Provide the [x, y] coordinate of the cell's center where the given text is located.  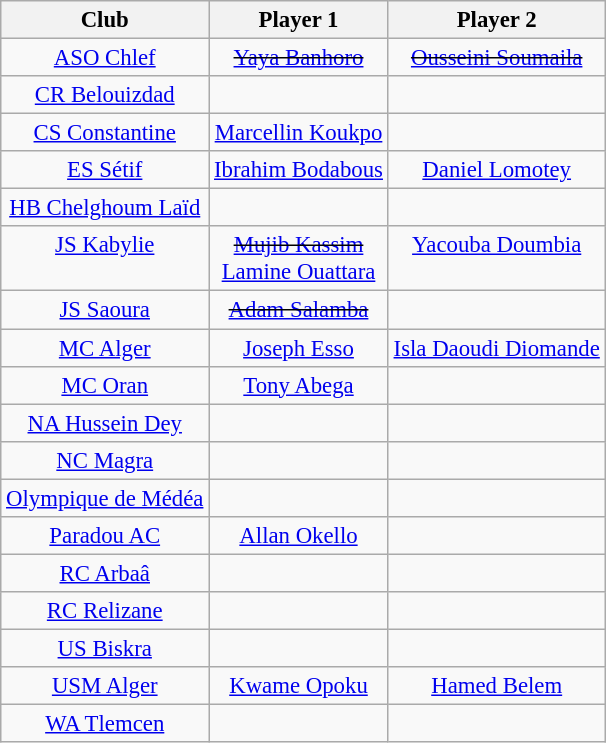
Olympique de Médéa [105, 498]
US Biskra [105, 648]
Player 2 [496, 20]
JS Kabylie [105, 258]
CR Belouizdad [105, 95]
Tony Abega [299, 385]
Yaya Banhoro [299, 58]
RC Relizane [105, 611]
Ousseini Soumaila [496, 58]
WA Tlemcen [105, 724]
Hamed Belem [496, 686]
Isla Daoudi Diomande [496, 348]
Mujib Kassim Lamine Ouattara [299, 258]
Marcellin Koukpo [299, 133]
Joseph Esso [299, 348]
Adam Salamba [299, 310]
Paradou AC [105, 536]
Yacouba Doumbia [496, 258]
USM Alger [105, 686]
CS Constantine [105, 133]
ASO Chlef [105, 58]
NC Magra [105, 460]
Club [105, 20]
Daniel Lomotey [496, 170]
HB Chelghoum Laïd [105, 208]
MC Oran [105, 385]
MC Alger [105, 348]
Kwame Opoku [299, 686]
Player 1 [299, 20]
RC Arbaâ [105, 573]
Allan Okello [299, 536]
JS Saoura [105, 310]
Ibrahim Bodabous [299, 170]
NA Hussein Dey [105, 423]
ES Sétif [105, 170]
